Return (x, y) of the center of cell containing provided text 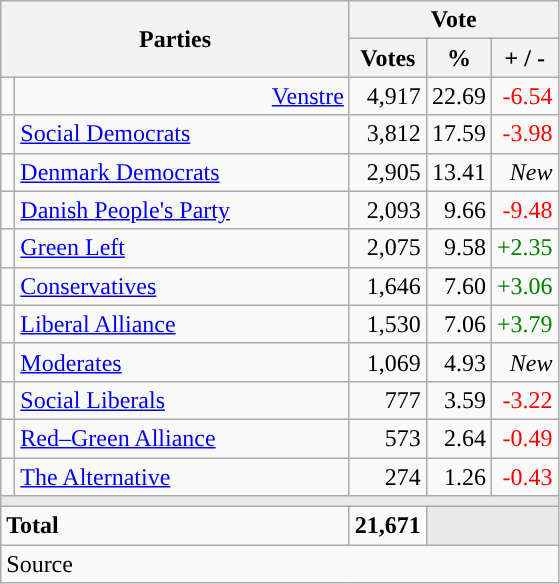
274 (388, 477)
Venstre (182, 96)
13.41 (458, 172)
22.69 (458, 96)
-3.22 (524, 400)
Liberal Alliance (182, 324)
-0.49 (524, 438)
2.64 (458, 438)
+2.35 (524, 248)
Green Left (182, 248)
-3.98 (524, 134)
Votes (388, 58)
-0.43 (524, 477)
1,646 (388, 286)
21,671 (388, 526)
1,530 (388, 324)
-6.54 (524, 96)
Social Liberals (182, 400)
+ / - (524, 58)
1,069 (388, 362)
4,917 (388, 96)
The Alternative (182, 477)
9.58 (458, 248)
2,905 (388, 172)
+3.79 (524, 324)
+3.06 (524, 286)
9.66 (458, 210)
7.06 (458, 324)
-9.48 (524, 210)
Social Democrats (182, 134)
Moderates (182, 362)
2,093 (388, 210)
777 (388, 400)
Denmark Democrats (182, 172)
573 (388, 438)
17.59 (458, 134)
Source (280, 564)
2,075 (388, 248)
Conservatives (182, 286)
3.59 (458, 400)
Parties (176, 39)
7.60 (458, 286)
Danish People's Party (182, 210)
1.26 (458, 477)
4.93 (458, 362)
Vote (454, 20)
% (458, 58)
Total (176, 526)
3,812 (388, 134)
Red–Green Alliance (182, 438)
